For the text-containing cell, return its midpoint in [X, Y] coordinate format. 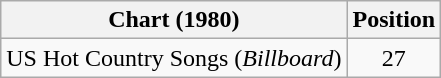
Position [394, 20]
US Hot Country Songs (Billboard) [174, 58]
27 [394, 58]
Chart (1980) [174, 20]
